From the cell containing the given text, extract its center point as [x, y] coordinate. 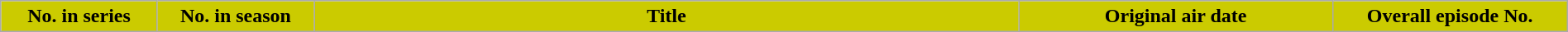
Overall episode No. [1450, 16]
No. in season [235, 16]
Title [667, 16]
Original air date [1176, 16]
No. in series [79, 16]
